Capture the cell that displays the provided text and extract its [X, Y] central coordinate. 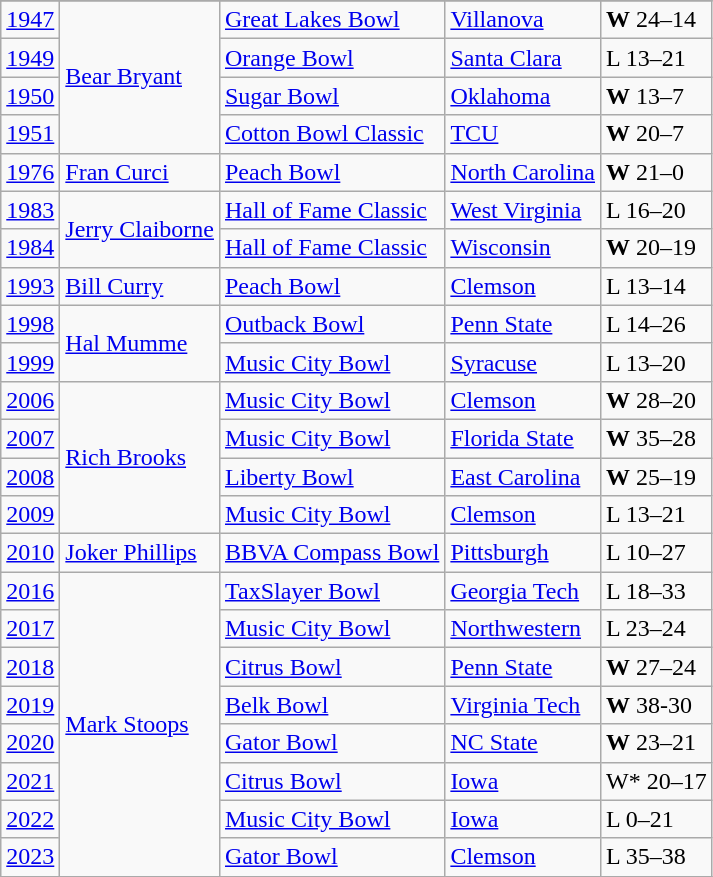
2009 [30, 515]
Sugar Bowl [332, 96]
Oklahoma [523, 96]
W 21–0 [657, 172]
BBVA Compass Bowl [332, 553]
1999 [30, 362]
Santa Clara [523, 58]
1998 [30, 324]
Mark Stoops [140, 724]
2008 [30, 477]
L 23–24 [657, 629]
W 13–7 [657, 96]
Joker Phillips [140, 553]
North Carolina [523, 172]
1983 [30, 210]
Wisconsin [523, 248]
Fran Curci [140, 172]
W 23–21 [657, 743]
L 16–20 [657, 210]
NC State [523, 743]
2021 [30, 781]
West Virginia [523, 210]
Georgia Tech [523, 591]
1976 [30, 172]
East Carolina [523, 477]
1949 [30, 58]
1993 [30, 286]
W 24–14 [657, 20]
2007 [30, 438]
W 38-30 [657, 705]
Bill Curry [140, 286]
W 25–19 [657, 477]
2018 [30, 667]
W 28–20 [657, 400]
Belk Bowl [332, 705]
Bear Bryant [140, 77]
W 20–19 [657, 248]
Florida State [523, 438]
1950 [30, 96]
W* 20–17 [657, 781]
W 35–28 [657, 438]
TaxSlayer Bowl [332, 591]
L 0–21 [657, 819]
Cotton Bowl Classic [332, 134]
L 10–27 [657, 553]
Jerry Claiborne [140, 229]
1951 [30, 134]
L 13–20 [657, 362]
Orange Bowl [332, 58]
Rich Brooks [140, 457]
L 14–26 [657, 324]
W 27–24 [657, 667]
Northwestern [523, 629]
Great Lakes Bowl [332, 20]
2016 [30, 591]
L 18–33 [657, 591]
2010 [30, 553]
1984 [30, 248]
Pittsburgh [523, 553]
2006 [30, 400]
TCU [523, 134]
Outback Bowl [332, 324]
2020 [30, 743]
2019 [30, 705]
2023 [30, 857]
Hal Mumme [140, 343]
W 20–7 [657, 134]
L 35–38 [657, 857]
2022 [30, 819]
1947 [30, 20]
Villanova [523, 20]
Liberty Bowl [332, 477]
L 13–14 [657, 286]
Virginia Tech [523, 705]
2017 [30, 629]
Syracuse [523, 362]
